Capture the cell that displays the provided text and extract its (x, y) central coordinate. 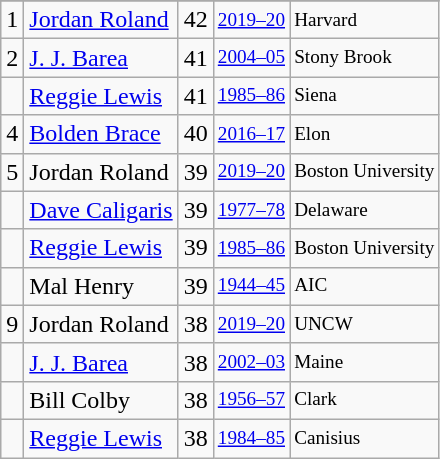
Harvard (364, 20)
Mal Henry (101, 286)
2 (12, 58)
1956–57 (251, 400)
UNCW (364, 324)
40 (196, 134)
Canisius (364, 438)
1 (12, 20)
Clark (364, 400)
AIC (364, 286)
5 (12, 172)
Delaware (364, 210)
Dave Caligaris (101, 210)
1984–85 (251, 438)
Maine (364, 362)
Bolden Brace (101, 134)
Stony Brook (364, 58)
9 (12, 324)
1944–45 (251, 286)
Elon (364, 134)
Siena (364, 96)
1977–78 (251, 210)
2016–17 (251, 134)
2002–03 (251, 362)
2004–05 (251, 58)
42 (196, 20)
4 (12, 134)
Bill Colby (101, 400)
